Pinpoint the cell where the given text exists, returning its [X, Y] midpoint coordinate. 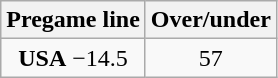
57 [210, 58]
USA −14.5 [74, 58]
Pregame line [74, 20]
Over/under [210, 20]
